Pinpoint the cell where the given text exists, returning its (X, Y) midpoint coordinate. 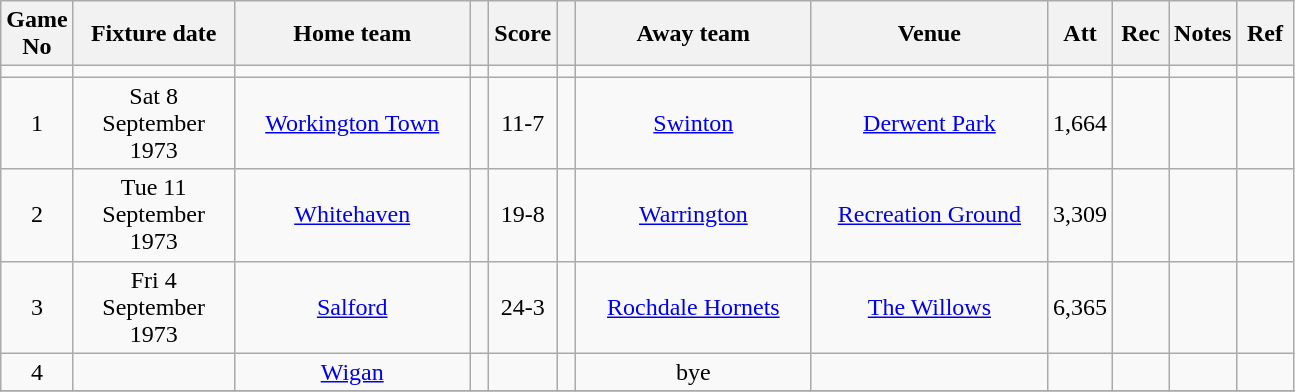
Att (1080, 34)
Workington Town (352, 123)
Rochdale Hornets (693, 307)
Tue 11 September 1973 (154, 215)
6,365 (1080, 307)
Ref (1265, 34)
1,664 (1080, 123)
The Willows (929, 307)
bye (693, 372)
11-7 (523, 123)
19-8 (523, 215)
1 (37, 123)
Home team (352, 34)
Fixture date (154, 34)
Warrington (693, 215)
Away team (693, 34)
Salford (352, 307)
Venue (929, 34)
3,309 (1080, 215)
Game No (37, 34)
24-3 (523, 307)
Score (523, 34)
Fri 4 September 1973 (154, 307)
Wigan (352, 372)
2 (37, 215)
Swinton (693, 123)
4 (37, 372)
Whitehaven (352, 215)
Rec (1141, 34)
Sat 8 September 1973 (154, 123)
3 (37, 307)
Recreation Ground (929, 215)
Notes (1203, 34)
Derwent Park (929, 123)
